Provide the (X, Y) coordinate of the cell's center where the given text is located.  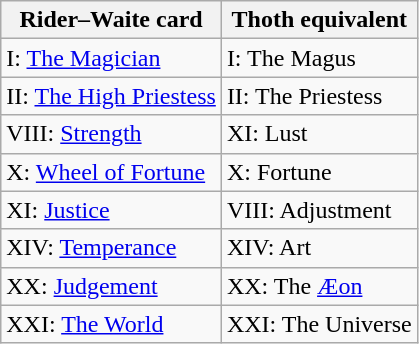
XI: Justice (112, 210)
VIII: Adjustment (319, 210)
XX: Judgement (112, 286)
II: The High Priestess (112, 96)
XIV: Art (319, 248)
I: The Magus (319, 58)
XI: Lust (319, 134)
II: The Priestess (319, 96)
XXI: The Universe (319, 324)
VIII: Strength (112, 134)
Rider–Waite card (112, 20)
XIV: Temperance (112, 248)
XX: The Æon (319, 286)
Thoth equivalent (319, 20)
X: Wheel of Fortune (112, 172)
X: Fortune (319, 172)
I: The Magician (112, 58)
XXI: The World (112, 324)
